For the text-containing cell, return its midpoint in (X, Y) coordinate format. 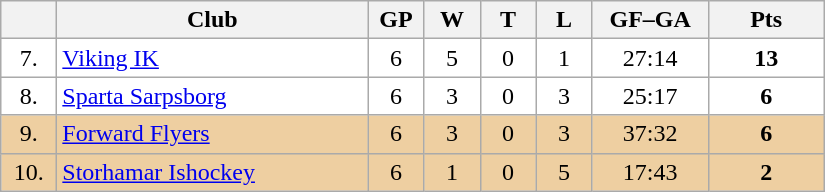
GF–GA (650, 20)
Sparta Sarpsborg (212, 96)
GP (396, 20)
13 (766, 58)
17:43 (650, 172)
7. (29, 58)
10. (29, 172)
Pts (766, 20)
8. (29, 96)
2 (766, 172)
L (564, 20)
Forward Flyers (212, 134)
T (508, 20)
25:17 (650, 96)
27:14 (650, 58)
Viking IK (212, 58)
W (452, 20)
Storhamar Ishockey (212, 172)
37:32 (650, 134)
9. (29, 134)
Club (212, 20)
